Return (x, y) of the center of cell containing provided text 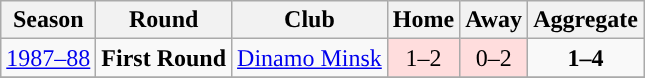
0–2 (494, 58)
Club (310, 20)
Dinamo Minsk (310, 58)
1–2 (423, 58)
First Round (164, 58)
1–4 (586, 58)
Round (164, 20)
Season (48, 20)
1987–88 (48, 58)
Aggregate (586, 20)
Home (423, 20)
Away (494, 20)
